Detect which cell encompasses the target text, then output its [x, y] center coordinate. 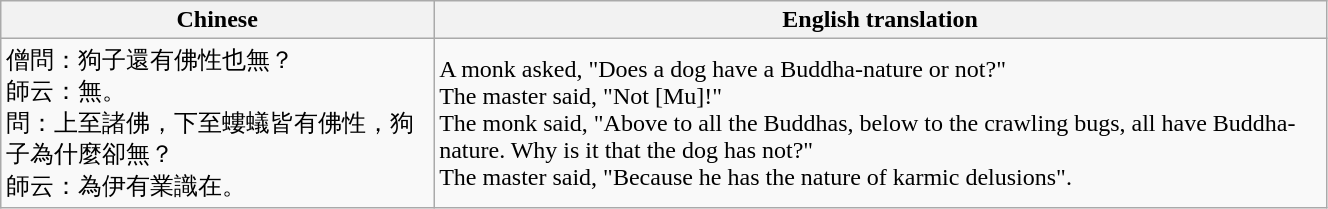
僧問：狗子還有佛性也無？師云：無。問：上至諸佛，下至螻蟻皆有佛性，狗子為什麼卻無？師云：為伊有業識在。 [218, 124]
Chinese [218, 20]
English translation [880, 20]
